Pinpoint the cell where the given text exists, returning its (X, Y) midpoint coordinate. 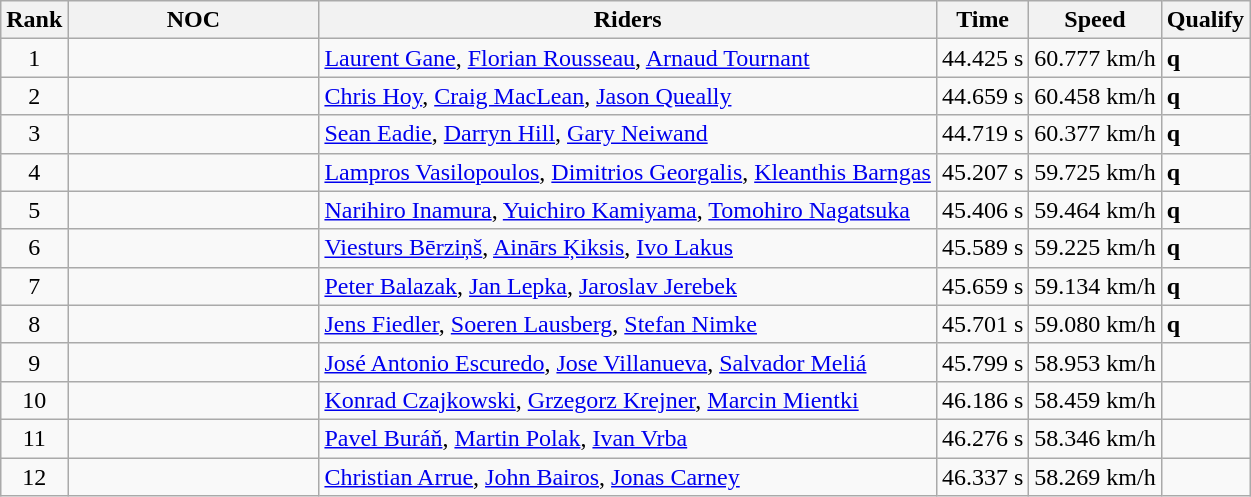
12 (34, 477)
9 (34, 362)
44.719 s (982, 134)
Time (982, 20)
Speed (1095, 20)
Sean Eadie, Darryn Hill, Gary Neiwand (628, 134)
45.701 s (982, 324)
60.777 km/h (1095, 58)
Peter Balazak, Jan Lepka, Jaroslav Jerebek (628, 286)
Laurent Gane, Florian Rousseau, Arnaud Tournant (628, 58)
60.458 km/h (1095, 96)
Pavel Buráň, Martin Polak, Ivan Vrba (628, 438)
59.725 km/h (1095, 172)
1 (34, 58)
10 (34, 400)
7 (34, 286)
Riders (628, 20)
59.225 km/h (1095, 248)
3 (34, 134)
Viesturs Bērziņš, Ainārs Ķiksis, Ivo Lakus (628, 248)
José Antonio Escuredo, Jose Villanueva, Salvador Meliá (628, 362)
NOC (194, 20)
11 (34, 438)
Konrad Czajkowski, Grzegorz Krejner, Marcin Mientki (628, 400)
44.425 s (982, 58)
Lampros Vasilopoulos, Dimitrios Georgalis, Kleanthis Barngas (628, 172)
45.207 s (982, 172)
Rank (34, 20)
Chris Hoy, Craig MacLean, Jason Queally (628, 96)
8 (34, 324)
59.134 km/h (1095, 286)
4 (34, 172)
45.589 s (982, 248)
59.464 km/h (1095, 210)
Narihiro Inamura, Yuichiro Kamiyama, Tomohiro Nagatsuka (628, 210)
45.406 s (982, 210)
Christian Arrue, John Bairos, Jonas Carney (628, 477)
46.337 s (982, 477)
58.459 km/h (1095, 400)
46.186 s (982, 400)
45.799 s (982, 362)
45.659 s (982, 286)
Jens Fiedler, Soeren Lausberg, Stefan Nimke (628, 324)
44.659 s (982, 96)
46.276 s (982, 438)
Qualify (1205, 20)
60.377 km/h (1095, 134)
59.080 km/h (1095, 324)
5 (34, 210)
6 (34, 248)
58.346 km/h (1095, 438)
58.953 km/h (1095, 362)
2 (34, 96)
58.269 km/h (1095, 477)
